Search for the cell housing the specified text and yield its (X, Y) center coordinate. 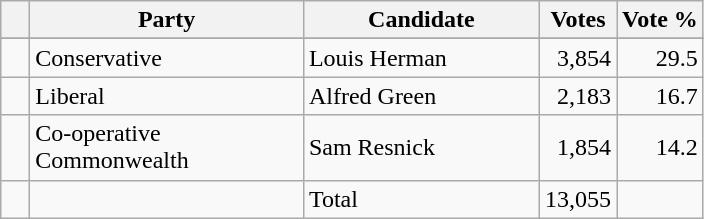
13,055 (578, 199)
Sam Resnick (421, 148)
Candidate (421, 20)
16.7 (660, 96)
Alfred Green (421, 96)
Vote % (660, 20)
Co-operative Commonwealth (167, 148)
Louis Herman (421, 58)
Liberal (167, 96)
3,854 (578, 58)
Party (167, 20)
29.5 (660, 58)
14.2 (660, 148)
2,183 (578, 96)
Conservative (167, 58)
1,854 (578, 148)
Total (421, 199)
Votes (578, 20)
